Provide the (x, y) coordinate of the cell's center where the given text is located.  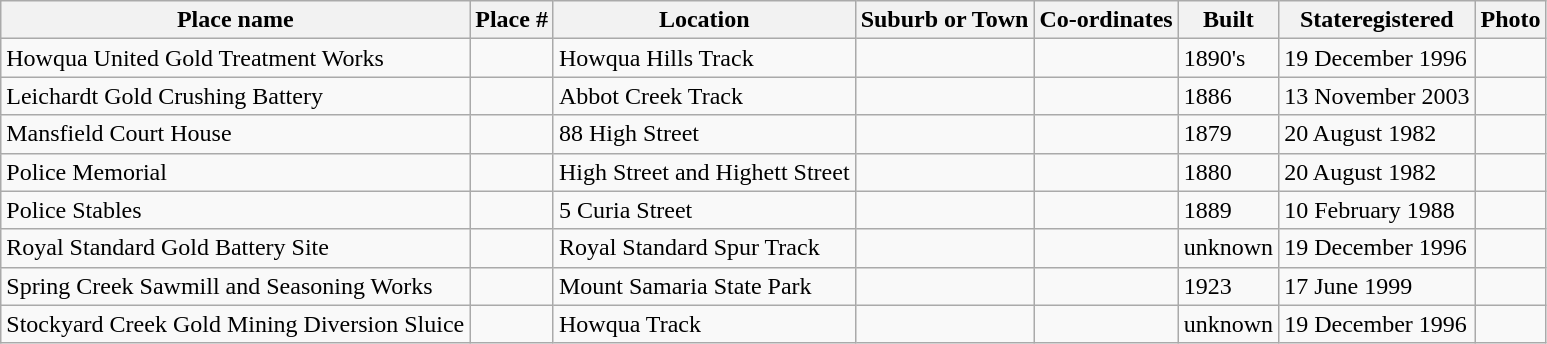
Police Stables (236, 210)
Co-ordinates (1106, 20)
17 June 1999 (1377, 286)
Place # (512, 20)
Howqua Hills Track (704, 58)
Mount Samaria State Park (704, 286)
1879 (1228, 134)
Suburb or Town (944, 20)
Mansfield Court House (236, 134)
Royal Standard Spur Track (704, 248)
Howqua Track (704, 324)
Photo (1510, 20)
Abbot Creek Track (704, 96)
88 High Street (704, 134)
Spring Creek Sawmill and Seasoning Works (236, 286)
Howqua United Gold Treatment Works (236, 58)
Location (704, 20)
Police Memorial (236, 172)
1886 (1228, 96)
5 Curia Street (704, 210)
13 November 2003 (1377, 96)
1889 (1228, 210)
1880 (1228, 172)
Stockyard Creek Gold Mining Diversion Sluice (236, 324)
High Street and Highett Street (704, 172)
1923 (1228, 286)
Royal Standard Gold Battery Site (236, 248)
1890's (1228, 58)
10 February 1988 (1377, 210)
Place name (236, 20)
Stateregistered (1377, 20)
Leichardt Gold Crushing Battery (236, 96)
Built (1228, 20)
